Find where the given text appears and provide that cell's center as (x, y) coordinate. 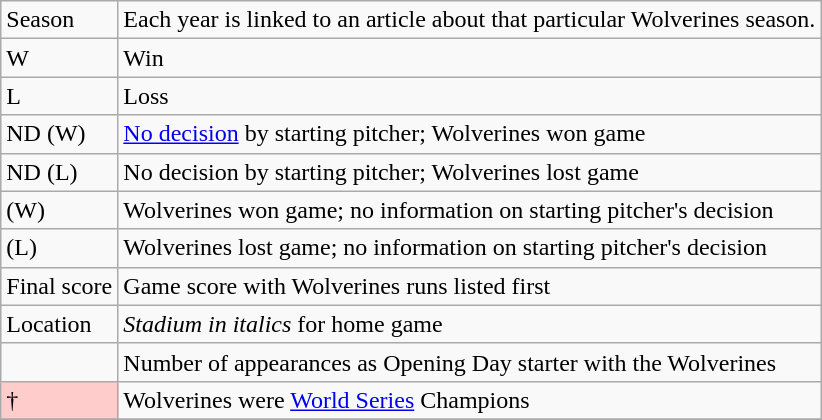
No decision by starting pitcher; Wolverines won game (470, 134)
(W) (60, 210)
No decision by starting pitcher; Wolverines lost game (470, 172)
W (60, 58)
† (60, 400)
Stadium in italics for home game (470, 324)
Number of appearances as Opening Day starter with the Wolverines (470, 362)
Each year is linked to an article about that particular Wolverines season. (470, 20)
Location (60, 324)
Game score with Wolverines runs listed first (470, 286)
ND (L) (60, 172)
Wolverines won game; no information on starting pitcher's decision (470, 210)
Wolverines were World Series Champions (470, 400)
ND (W) (60, 134)
Final score (60, 286)
Season (60, 20)
(L) (60, 248)
Win (470, 58)
L (60, 96)
Wolverines lost game; no information on starting pitcher's decision (470, 248)
Loss (470, 96)
